Provide the [X, Y] coordinate of the cell's center where the given text is located.  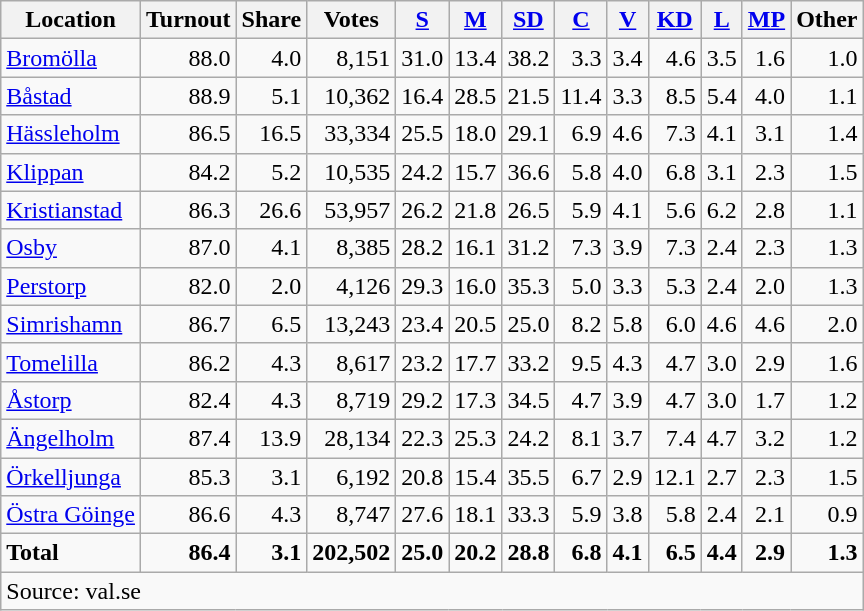
16.5 [272, 134]
Simrishamn [71, 324]
8.1 [581, 438]
Östra Göinge [71, 515]
5.6 [674, 210]
33.3 [528, 515]
22.3 [422, 438]
Share [272, 20]
5.3 [674, 286]
9.5 [581, 362]
29.2 [422, 400]
S [422, 20]
35.5 [528, 477]
8,385 [352, 248]
2.7 [722, 477]
Turnout [188, 20]
35.3 [528, 286]
18.0 [476, 134]
13,243 [352, 324]
86.7 [188, 324]
Total [71, 553]
25.5 [422, 134]
3.7 [628, 438]
38.2 [528, 58]
Hässleholm [71, 134]
C [581, 20]
20.8 [422, 477]
4.4 [722, 553]
1.7 [766, 400]
31.2 [528, 248]
86.5 [188, 134]
87.0 [188, 248]
8,747 [352, 515]
26.6 [272, 210]
Åstorp [71, 400]
KD [674, 20]
26.5 [528, 210]
Klippan [71, 172]
16.1 [476, 248]
23.2 [422, 362]
23.4 [422, 324]
84.2 [188, 172]
20.2 [476, 553]
8,617 [352, 362]
20.5 [476, 324]
87.4 [188, 438]
16.4 [422, 96]
82.4 [188, 400]
86.4 [188, 553]
28.8 [528, 553]
36.6 [528, 172]
28.5 [476, 96]
6.7 [581, 477]
4,126 [352, 286]
5.4 [722, 96]
16.0 [476, 286]
Kristianstad [71, 210]
Tomelilla [71, 362]
31.0 [422, 58]
Örkelljunga [71, 477]
Source: val.se [432, 591]
M [476, 20]
Other [827, 20]
13.4 [476, 58]
Location [71, 20]
8,719 [352, 400]
18.1 [476, 515]
Perstorp [71, 286]
Bromölla [71, 58]
88.9 [188, 96]
3.8 [628, 515]
6.9 [581, 134]
29.1 [528, 134]
5.1 [272, 96]
Båstad [71, 96]
15.4 [476, 477]
29.3 [422, 286]
0.9 [827, 515]
12.1 [674, 477]
6,192 [352, 477]
Ängelholm [71, 438]
Osby [71, 248]
SD [528, 20]
10,362 [352, 96]
3.5 [722, 58]
8.5 [674, 96]
82.0 [188, 286]
8,151 [352, 58]
21.8 [476, 210]
7.4 [674, 438]
33.2 [528, 362]
2.8 [766, 210]
33,334 [352, 134]
17.7 [476, 362]
26.2 [422, 210]
27.6 [422, 515]
L [722, 20]
8.2 [581, 324]
25.3 [476, 438]
86.6 [188, 515]
88.0 [188, 58]
Votes [352, 20]
34.5 [528, 400]
5.0 [581, 286]
15.7 [476, 172]
5.2 [272, 172]
28,134 [352, 438]
17.3 [476, 400]
202,502 [352, 553]
6.2 [722, 210]
85.3 [188, 477]
86.3 [188, 210]
MP [766, 20]
3.4 [628, 58]
86.2 [188, 362]
10,535 [352, 172]
13.9 [272, 438]
2.1 [766, 515]
V [628, 20]
21.5 [528, 96]
1.0 [827, 58]
28.2 [422, 248]
53,957 [352, 210]
3.2 [766, 438]
6.0 [674, 324]
11.4 [581, 96]
1.4 [827, 134]
